Search for the cell housing the specified text and yield its (x, y) center coordinate. 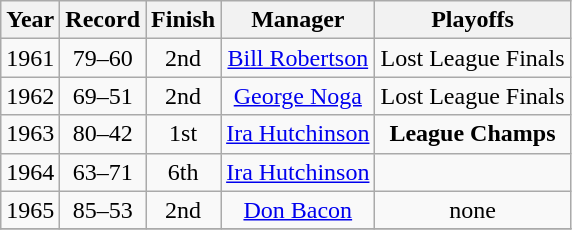
George Noga (298, 96)
Year (30, 20)
1962 (30, 96)
6th (184, 172)
85–53 (103, 210)
Bill Robertson (298, 58)
1963 (30, 134)
1st (184, 134)
69–51 (103, 96)
Manager (298, 20)
1965 (30, 210)
League Champs (472, 134)
none (472, 210)
Finish (184, 20)
80–42 (103, 134)
1964 (30, 172)
79–60 (103, 58)
63–71 (103, 172)
Playoffs (472, 20)
Don Bacon (298, 210)
Record (103, 20)
1961 (30, 58)
